Extract the [X, Y] coordinate from the center of the cell holding the provided text.  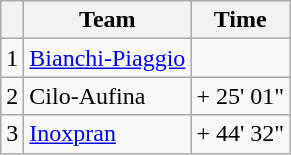
2 [12, 96]
3 [12, 134]
Team [108, 20]
+ 25' 01" [240, 96]
Inoxpran [108, 134]
Bianchi-Piaggio [108, 58]
1 [12, 58]
Cilo-Aufina [108, 96]
+ 44' 32" [240, 134]
Time [240, 20]
